Return [x, y] of the center of cell containing provided text 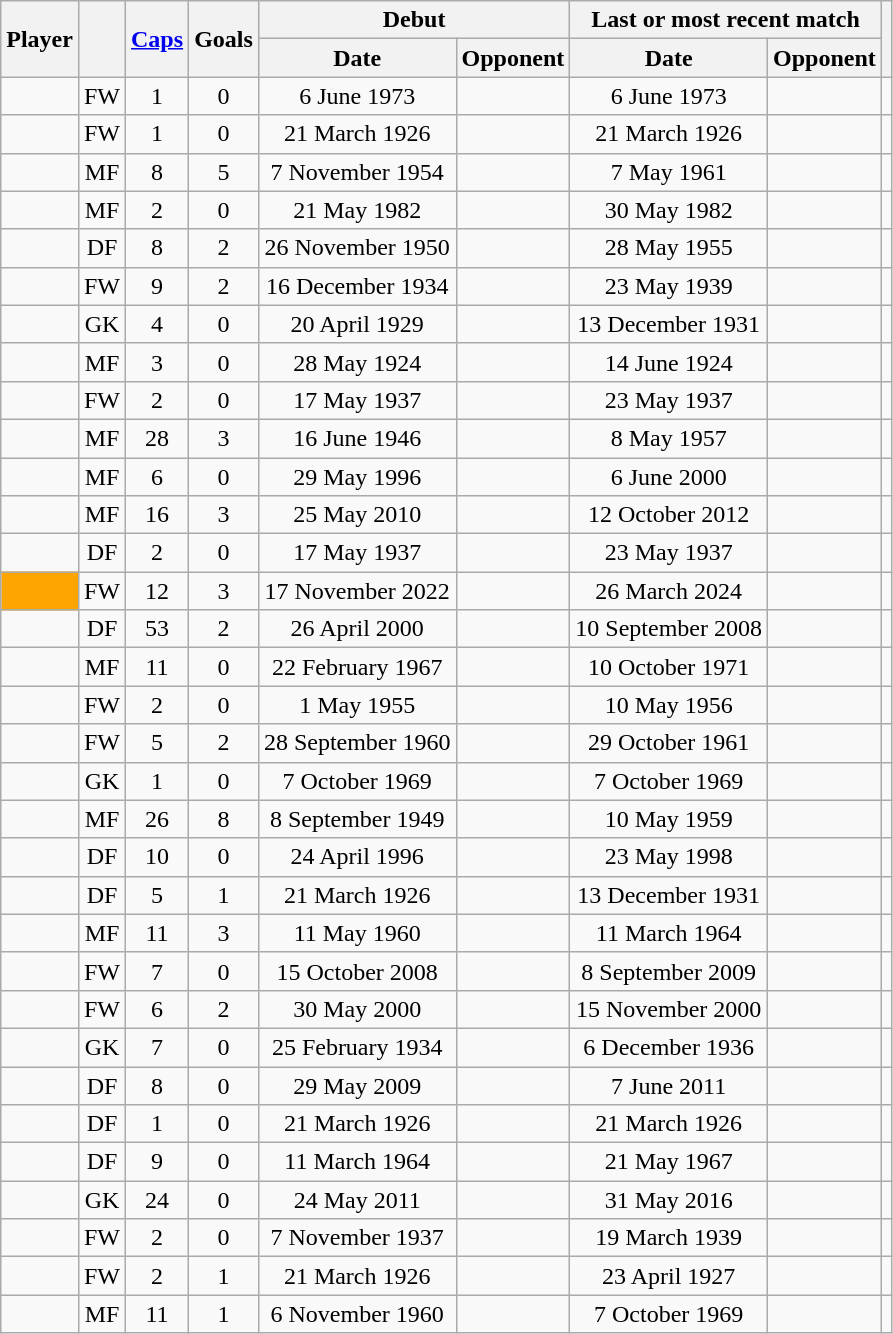
Goals [224, 39]
8 September 1949 [357, 819]
24 [158, 1200]
6 June 2000 [669, 477]
30 May 1982 [669, 210]
Debut [414, 20]
28 [158, 438]
26 April 2000 [357, 629]
30 May 2000 [357, 1009]
Last or most recent match [726, 20]
25 February 1934 [357, 1047]
6 December 1936 [669, 1047]
23 April 1927 [669, 1276]
16 December 1934 [357, 286]
31 May 2016 [669, 1200]
10 May 1956 [669, 705]
7 November 1937 [357, 1238]
Player [40, 39]
16 June 1946 [357, 438]
29 October 1961 [669, 743]
10 May 1959 [669, 819]
7 June 2011 [669, 1085]
21 May 1982 [357, 210]
Caps [158, 39]
14 June 1924 [669, 362]
15 October 2008 [357, 971]
26 [158, 819]
23 May 1939 [669, 286]
16 [158, 515]
20 April 1929 [357, 324]
23 May 1998 [669, 857]
11 May 1960 [357, 933]
8 September 2009 [669, 971]
28 May 1955 [669, 248]
22 February 1967 [357, 667]
10 October 1971 [669, 667]
28 May 1924 [357, 362]
10 September 2008 [669, 629]
26 November 1950 [357, 248]
4 [158, 324]
21 May 1967 [669, 1162]
1 May 1955 [357, 705]
24 May 2011 [357, 1200]
10 [158, 857]
29 May 2009 [357, 1085]
12 [158, 591]
17 November 2022 [357, 591]
19 March 1939 [669, 1238]
28 September 1960 [357, 743]
53 [158, 629]
8 May 1957 [669, 438]
15 November 2000 [669, 1009]
26 March 2024 [669, 591]
25 May 2010 [357, 515]
24 April 1996 [357, 857]
29 May 1996 [357, 477]
7 May 1961 [669, 172]
7 November 1954 [357, 172]
12 October 2012 [669, 515]
6 November 1960 [357, 1314]
